Return (X, Y) of the center of cell containing provided text 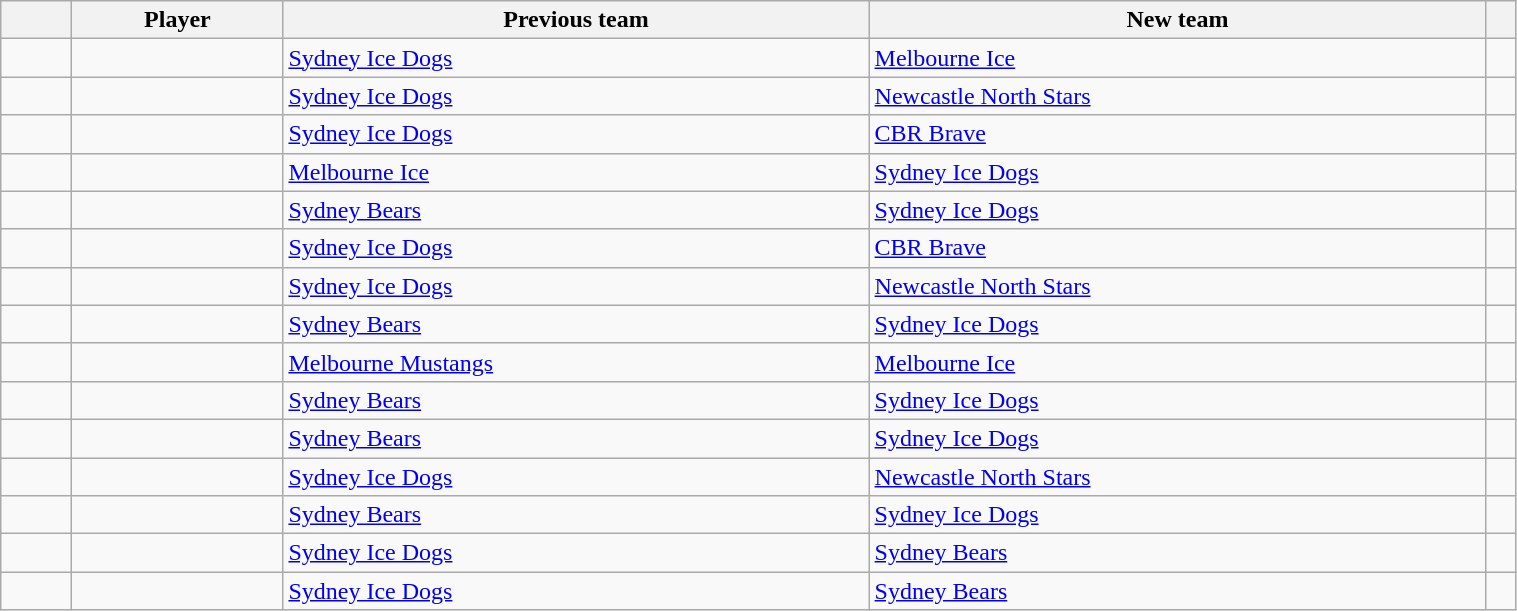
Player (178, 20)
New team (1178, 20)
Previous team (576, 20)
Melbourne Mustangs (576, 362)
